Return the [X, Y] coordinate for the center point of the cell that contains the specified text.  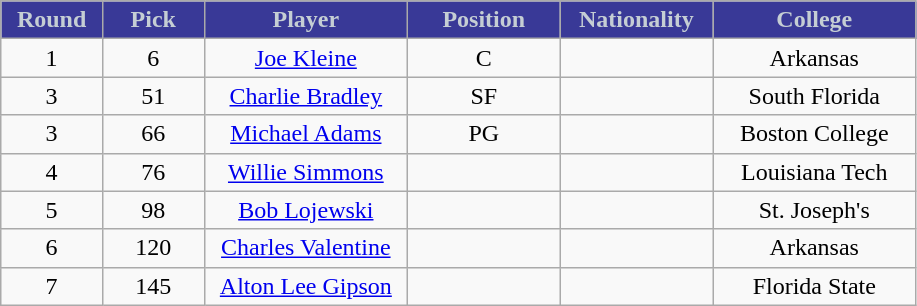
St. Joseph's [814, 210]
76 [153, 172]
Willie Simmons [306, 172]
C [484, 58]
5 [52, 210]
98 [153, 210]
51 [153, 96]
145 [153, 286]
PG [484, 134]
Player [306, 20]
Florida State [814, 286]
Charles Valentine [306, 248]
Michael Adams [306, 134]
Boston College [814, 134]
Alton Lee Gipson [306, 286]
Bob Lojewski [306, 210]
Round [52, 20]
Charlie Bradley [306, 96]
SF [484, 96]
66 [153, 134]
7 [52, 286]
Pick [153, 20]
South Florida [814, 96]
Joe Kleine [306, 58]
1 [52, 58]
Position [484, 20]
Nationality [636, 20]
Louisiana Tech [814, 172]
4 [52, 172]
120 [153, 248]
College [814, 20]
